Output the [X, Y] coordinate of the center of the cell containing the given text.  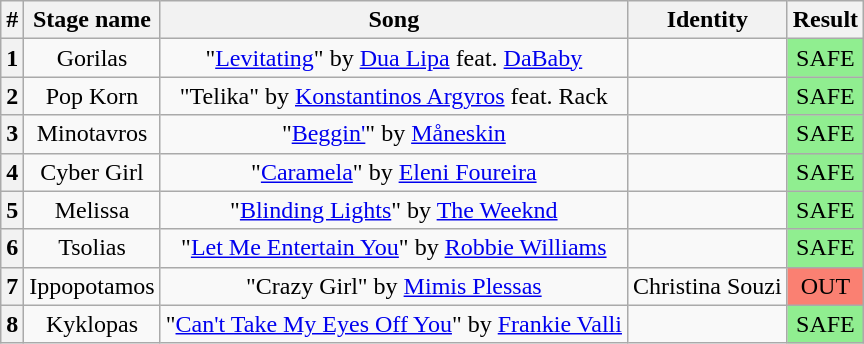
Tsolias [92, 248]
3 [12, 134]
Pop Korn [92, 96]
1 [12, 58]
Cyber Girl [92, 172]
Identity [707, 20]
OUT [825, 286]
2 [12, 96]
8 [12, 324]
Christina Souzi [707, 286]
Song [394, 20]
Gorilas [92, 58]
"Caramela" by Eleni Foureira [394, 172]
"Levitating" by Dua Lipa feat. DaBaby [394, 58]
"Beggin'" by Måneskin [394, 134]
"Blinding Lights" by The Weeknd [394, 210]
Ippopotamos [92, 286]
Melissa [92, 210]
4 [12, 172]
"Can't Take My Eyes Off You" by Frankie Valli [394, 324]
# [12, 20]
"Let Me Entertain You" by Robbie Williams [394, 248]
Stage name [92, 20]
Minotavros [92, 134]
5 [12, 210]
Kyklopas [92, 324]
Result [825, 20]
6 [12, 248]
"Crazy Girl" by Mimis Plessas [394, 286]
7 [12, 286]
"Telika" by Konstantinos Argyros feat. Rack [394, 96]
